Return the [X, Y] coordinate for the center point of the cell that contains the specified text.  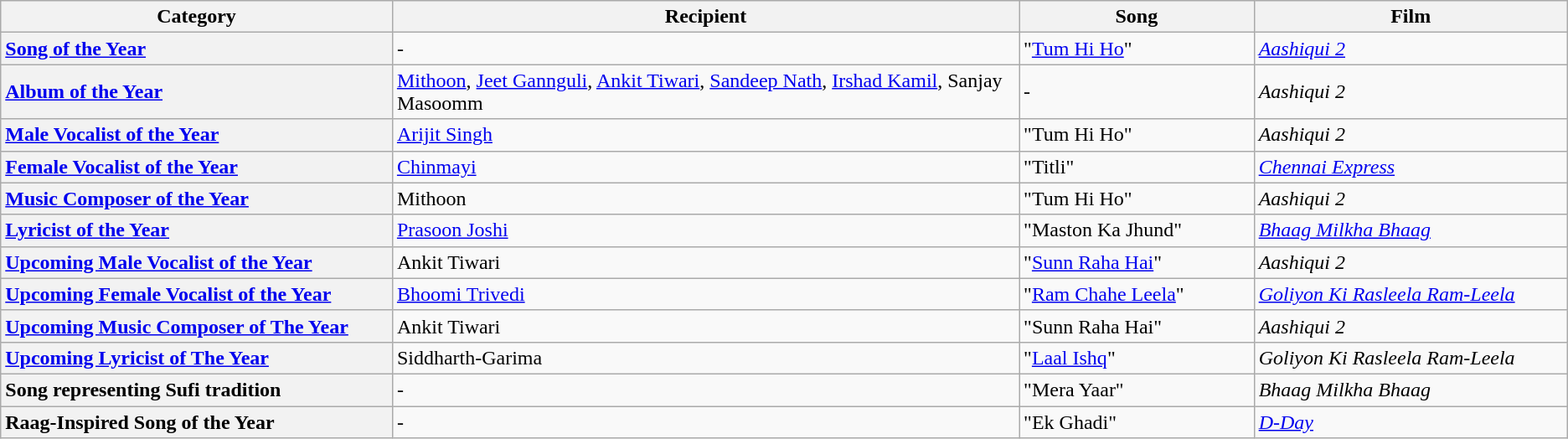
Prasoon Joshi [705, 230]
Mithoon [705, 199]
Film [1411, 17]
Upcoming Music Composer of The Year [197, 326]
Arijit Singh [705, 135]
Music Composer of the Year [197, 199]
"Ram Chahe Leela" [1137, 294]
Upcoming Female Vocalist of the Year [197, 294]
Recipient [705, 17]
Mithoon, Jeet Gannguli, Ankit Tiwari, Sandeep Nath, Irshad Kamil, Sanjay Masoomm [705, 92]
"Ek Ghadi" [1137, 421]
Male Vocalist of the Year [197, 135]
Upcoming Male Vocalist of the Year [197, 262]
Raag-Inspired Song of the Year [197, 421]
Chinmayi [705, 167]
"Laal Ishq" [1137, 358]
Song of the Year [197, 49]
Bhoomi Trivedi [705, 294]
"Mera Yaar" [1137, 390]
Category [197, 17]
D-Day [1411, 421]
Upcoming Lyricist of The Year [197, 358]
Song [1137, 17]
Chennai Express [1411, 167]
Female Vocalist of the Year [197, 167]
Lyricist of the Year [197, 230]
Song representing Sufi tradition [197, 390]
"Maston Ka Jhund" [1137, 230]
Siddharth-Garima [705, 358]
"Titli" [1137, 167]
Album of the Year [197, 92]
